For the text-containing cell, return its midpoint in (X, Y) coordinate format. 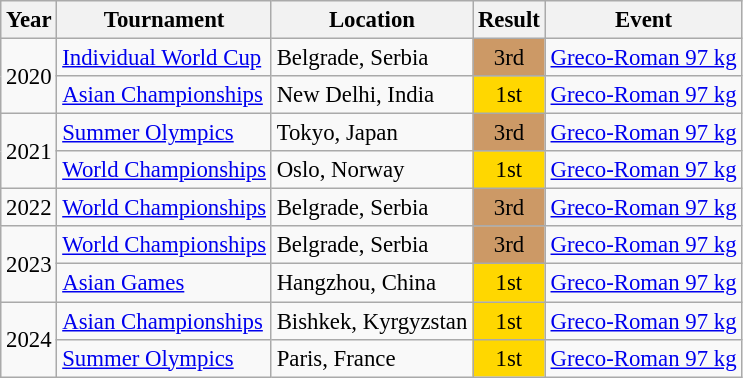
Asian Games (164, 283)
Individual World Cup (164, 58)
Year (29, 20)
New Delhi, India (372, 95)
2023 (29, 264)
Oslo, Norway (372, 170)
Result (510, 20)
Paris, France (372, 358)
2024 (29, 340)
Location (372, 20)
Hangzhou, China (372, 283)
2020 (29, 76)
Bishkek, Kyrgyzstan (372, 321)
Tournament (164, 20)
Tokyo, Japan (372, 133)
2022 (29, 208)
Event (644, 20)
2021 (29, 152)
